Locate the cell with the specified text and output its [X, Y] center coordinate. 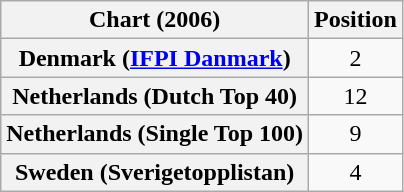
Sweden (Sverigetopplistan) [155, 172]
Denmark (IFPI Danmark) [155, 58]
Position [356, 20]
Netherlands (Dutch Top 40) [155, 96]
12 [356, 96]
9 [356, 134]
Chart (2006) [155, 20]
2 [356, 58]
Netherlands (Single Top 100) [155, 134]
4 [356, 172]
